Detect which cell encompasses the target text, then output its (X, Y) center coordinate. 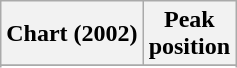
Peakposition (189, 34)
Chart (2002) (72, 34)
